Return the (X, Y) coordinate for the center point of the cell that contains the specified text.  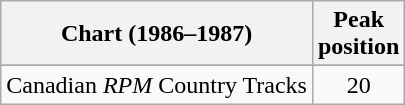
Chart (1986–1987) (157, 34)
20 (358, 85)
Peakposition (358, 34)
Canadian RPM Country Tracks (157, 85)
